Search for the cell housing the specified text and yield its (x, y) center coordinate. 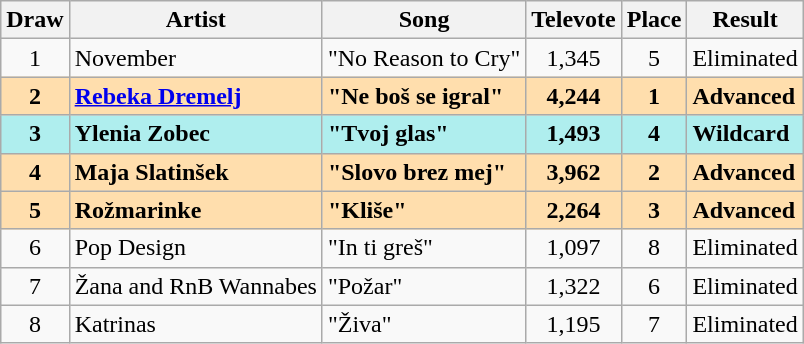
Žana and RnB Wannabes (196, 286)
Rebeka Dremelj (196, 96)
Maja Slatinšek (196, 172)
Place (654, 20)
"Živa" (424, 324)
November (196, 58)
Ylenia Zobec (196, 134)
"Slovo brez mej" (424, 172)
Result (745, 20)
2,264 (574, 210)
Katrinas (196, 324)
"Požar" (424, 286)
1,195 (574, 324)
Draw (35, 20)
Wildcard (745, 134)
4,244 (574, 96)
Pop Design (196, 248)
Televote (574, 20)
1,493 (574, 134)
Song (424, 20)
"Kliše" (424, 210)
"Tvoj glas" (424, 134)
"In ti greš" (424, 248)
3,962 (574, 172)
1,322 (574, 286)
Artist (196, 20)
Rožmarinke (196, 210)
1,097 (574, 248)
1,345 (574, 58)
"Ne boš se igral" (424, 96)
"No Reason to Cry" (424, 58)
